Find where the given text appears and provide that cell's center as [X, Y] coordinate. 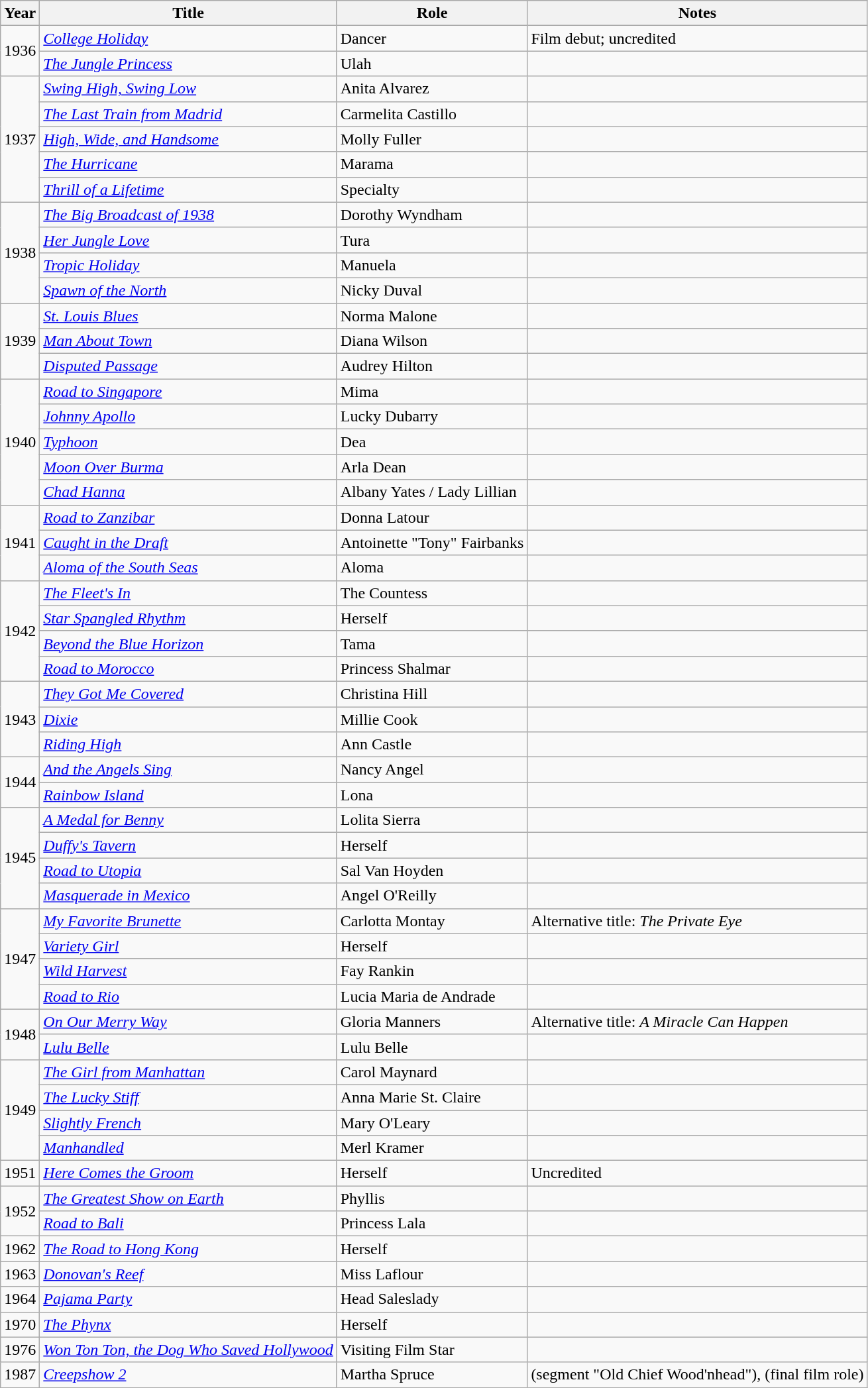
Variety Girl [188, 946]
Donovan's Reef [188, 1274]
The Fleet's In [188, 593]
Spawn of the North [188, 290]
On Our Merry Way [188, 1022]
1938 [20, 252]
Thrill of a Lifetime [188, 189]
Tropic Holiday [188, 265]
The Road to Hong Kong [188, 1249]
Riding High [188, 745]
Nicky Duval [432, 290]
Visiting Film Star [432, 1350]
Fay Rankin [432, 971]
1937 [20, 139]
Tura [432, 240]
Swing High, Swing Low [188, 89]
Norma Malone [432, 316]
Chad Hanna [188, 492]
Year [20, 13]
Here Comes the Groom [188, 1173]
1944 [20, 782]
St. Louis Blues [188, 316]
Lucia Maria de Andrade [432, 996]
1963 [20, 1274]
The Girl from Manhattan [188, 1072]
Molly Fuller [432, 139]
The Phynx [188, 1324]
Mary O'Leary [432, 1123]
Dea [432, 442]
Duffy's Tavern [188, 845]
Princess Lala [432, 1224]
Ann Castle [432, 745]
1952 [20, 1211]
My Favorite Brunette [188, 921]
A Medal for Benny [188, 820]
Her Jungle Love [188, 240]
1945 [20, 858]
Alternative title: The Private Eye [697, 921]
1949 [20, 1110]
Head Saleslady [432, 1299]
Road to Morocco [188, 668]
1941 [20, 543]
1964 [20, 1299]
Road to Rio [188, 996]
And the Angels Sing [188, 770]
Star Spangled Rhythm [188, 618]
Miss Laflour [432, 1274]
Disputed Passage [188, 366]
1987 [20, 1375]
Rainbow Island [188, 795]
Notes [697, 13]
Pajama Party [188, 1299]
Caught in the Draft [188, 543]
The Big Broadcast of 1938 [188, 215]
1951 [20, 1173]
Film debut; uncredited [697, 38]
Carlotta Montay [432, 921]
1939 [20, 341]
Anita Alvarez [432, 89]
Nancy Angel [432, 770]
Won Ton Ton, the Dog Who Saved Hollywood [188, 1350]
Christina Hill [432, 694]
Road to Singapore [188, 392]
Anna Marie St. Claire [432, 1097]
Manhandled [188, 1148]
Martha Spruce [432, 1375]
Manuela [432, 265]
Aloma of the South Seas [188, 568]
Princess Shalmar [432, 668]
Creepshow 2 [188, 1375]
Road to Utopia [188, 871]
Carmelita Castillo [432, 114]
Road to Bali [188, 1224]
Lolita Sierra [432, 820]
Slightly French [188, 1123]
Carol Maynard [432, 1072]
1962 [20, 1249]
1942 [20, 631]
Masquerade in Mexico [188, 896]
Dancer [432, 38]
Sal Van Hoyden [432, 871]
Gloria Manners [432, 1022]
Beyond the Blue Horizon [188, 643]
1970 [20, 1324]
The Jungle Princess [188, 64]
1976 [20, 1350]
1948 [20, 1034]
Merl Kramer [432, 1148]
Role [432, 13]
Audrey Hilton [432, 366]
The Last Train from Madrid [188, 114]
Johnny Apollo [188, 417]
College Holiday [188, 38]
Marama [432, 164]
Man About Town [188, 341]
1943 [20, 719]
Moon Over Burma [188, 467]
The Greatest Show on Earth [188, 1199]
Donna Latour [432, 517]
Title [188, 13]
Aloma [432, 568]
Road to Zanzibar [188, 517]
Dorothy Wyndham [432, 215]
Specialty [432, 189]
Phyllis [432, 1199]
Lona [432, 795]
Antoinette "Tony" Fairbanks [432, 543]
Wild Harvest [188, 971]
Dixie [188, 719]
(segment "Old Chief Wood'nhead"), (final film role) [697, 1375]
Mima [432, 392]
Uncredited [697, 1173]
Albany Yates / Lady Lillian [432, 492]
The Countess [432, 593]
Alternative title: A Miracle Can Happen [697, 1022]
1940 [20, 442]
Angel O'Reilly [432, 896]
They Got Me Covered [188, 694]
Millie Cook [432, 719]
The Lucky Stiff [188, 1097]
Arla Dean [432, 467]
Diana Wilson [432, 341]
1947 [20, 959]
The Hurricane [188, 164]
Tama [432, 643]
Lucky Dubarry [432, 417]
Ulah [432, 64]
Typhoon [188, 442]
1936 [20, 51]
High, Wide, and Handsome [188, 139]
